Provide the (x, y) coordinate of the cell's center where the given text is located.  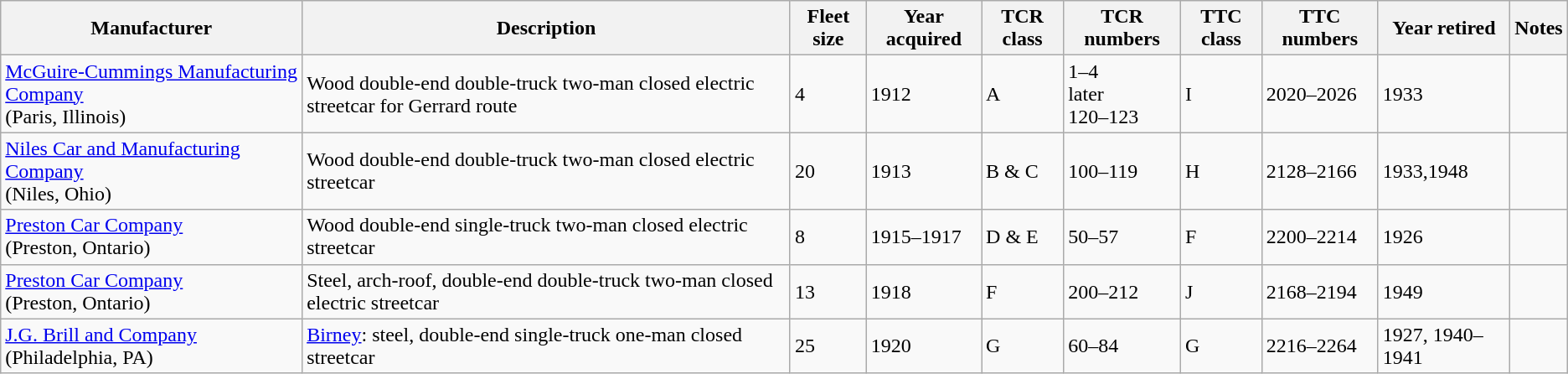
Wood double-end double-truck two-man closed electric streetcar (546, 171)
Steel, arch-roof, double-end double-truck two-man closed electric streetcar (546, 292)
1913 (923, 171)
8 (828, 236)
1933,1948 (1444, 171)
25 (828, 345)
2168–2194 (1320, 292)
I (1221, 94)
A (1023, 94)
Manufacturer (152, 29)
2200–2214 (1320, 236)
1933 (1444, 94)
1927, 1940–1941 (1444, 345)
1920 (923, 345)
200–212 (1122, 292)
Year acquired (923, 29)
TCR numbers (1122, 29)
60–84 (1122, 345)
2020–2026 (1320, 94)
J (1221, 292)
1926 (1444, 236)
Description (546, 29)
Birney: steel, double-end single-truck one-man closed streetcar (546, 345)
2216–2264 (1320, 345)
B & C (1023, 171)
McGuire-Cummings Manufacturing Company(Paris, Illinois) (152, 94)
H (1221, 171)
13 (828, 292)
20 (828, 171)
TCR class (1023, 29)
Year retired (1444, 29)
Niles Car and Manufacturing Company(Niles, Ohio) (152, 171)
2128–2166 (1320, 171)
TTC numbers (1320, 29)
50–57 (1122, 236)
Wood double-end double-truck two-man closed electric streetcar for Gerrard route (546, 94)
Fleet size (828, 29)
4 (828, 94)
1–4later120–123 (1122, 94)
100–119 (1122, 171)
D & E (1023, 236)
Notes (1540, 29)
1915–1917 (923, 236)
TTC class (1221, 29)
J.G. Brill and Company(Philadelphia, PA) (152, 345)
1918 (923, 292)
1912 (923, 94)
1949 (1444, 292)
Wood double-end single-truck two-man closed electric streetcar (546, 236)
